For the text-containing cell, return its midpoint in (X, Y) coordinate format. 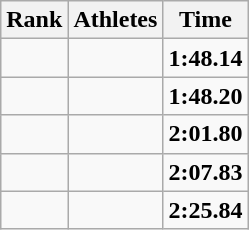
2:01.80 (206, 134)
1:48.14 (206, 58)
2:07.83 (206, 172)
1:48.20 (206, 96)
Time (206, 20)
Rank (34, 20)
Athletes (116, 20)
2:25.84 (206, 210)
